For the text-containing cell, return its midpoint in (X, Y) coordinate format. 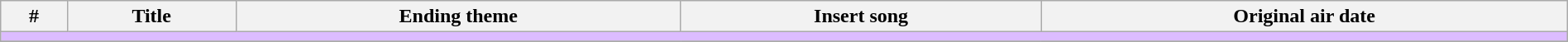
Title (151, 16)
Ending theme (458, 16)
Original air date (1304, 16)
# (34, 16)
Insert song (861, 16)
